Pinpoint the cell where the given text exists, returning its [x, y] midpoint coordinate. 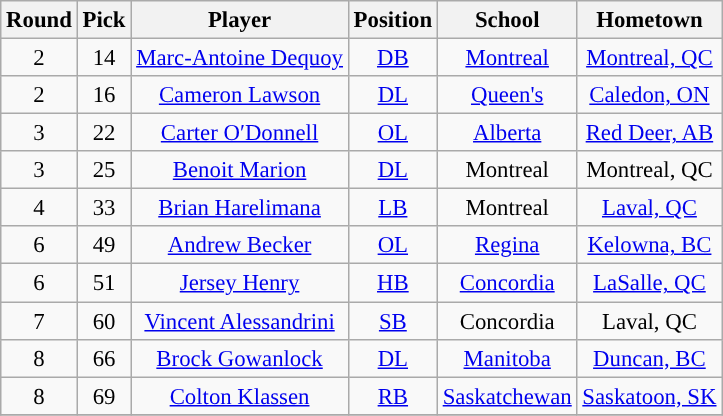
Hometown [650, 20]
SB [392, 321]
Caledon, ON [650, 95]
Kelowna, BC [650, 245]
49 [104, 245]
Colton Klassen [240, 396]
16 [104, 95]
Benoit Marion [240, 170]
25 [104, 170]
4 [39, 208]
Saskatchewan [507, 396]
Regina [507, 245]
7 [39, 321]
Round [39, 20]
Player [240, 20]
LaSalle, QC [650, 283]
Andrew Becker [240, 245]
School [507, 20]
Jersey Henry [240, 283]
22 [104, 133]
LB [392, 208]
60 [104, 321]
Vincent Alessandrini [240, 321]
DB [392, 58]
Carter O′Donnell [240, 133]
Saskatoon, SK [650, 396]
Cameron Lawson [240, 95]
Manitoba [507, 358]
Brian Harelimana [240, 208]
Alberta [507, 133]
Marc-Antoine Dequoy [240, 58]
14 [104, 58]
RB [392, 396]
Position [392, 20]
Duncan, BC [650, 358]
33 [104, 208]
Queen's [507, 95]
Pick [104, 20]
69 [104, 396]
Brock Gowanlock [240, 358]
51 [104, 283]
HB [392, 283]
Red Deer, AB [650, 133]
66 [104, 358]
